From the cell containing the given text, extract its center point as [X, Y] coordinate. 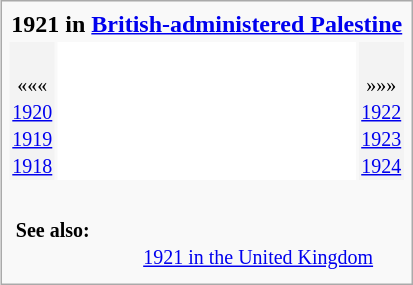
«««192019191918 [32, 111]
»»»192219231924 [382, 111]
1921 in British-administered Palestine [207, 24]
1921 in the United Kingdom [258, 244]
See also: 1921 in the United Kingdom [207, 230]
See also: [60, 244]
